Locate the cell with the specified text and output its (X, Y) center coordinate. 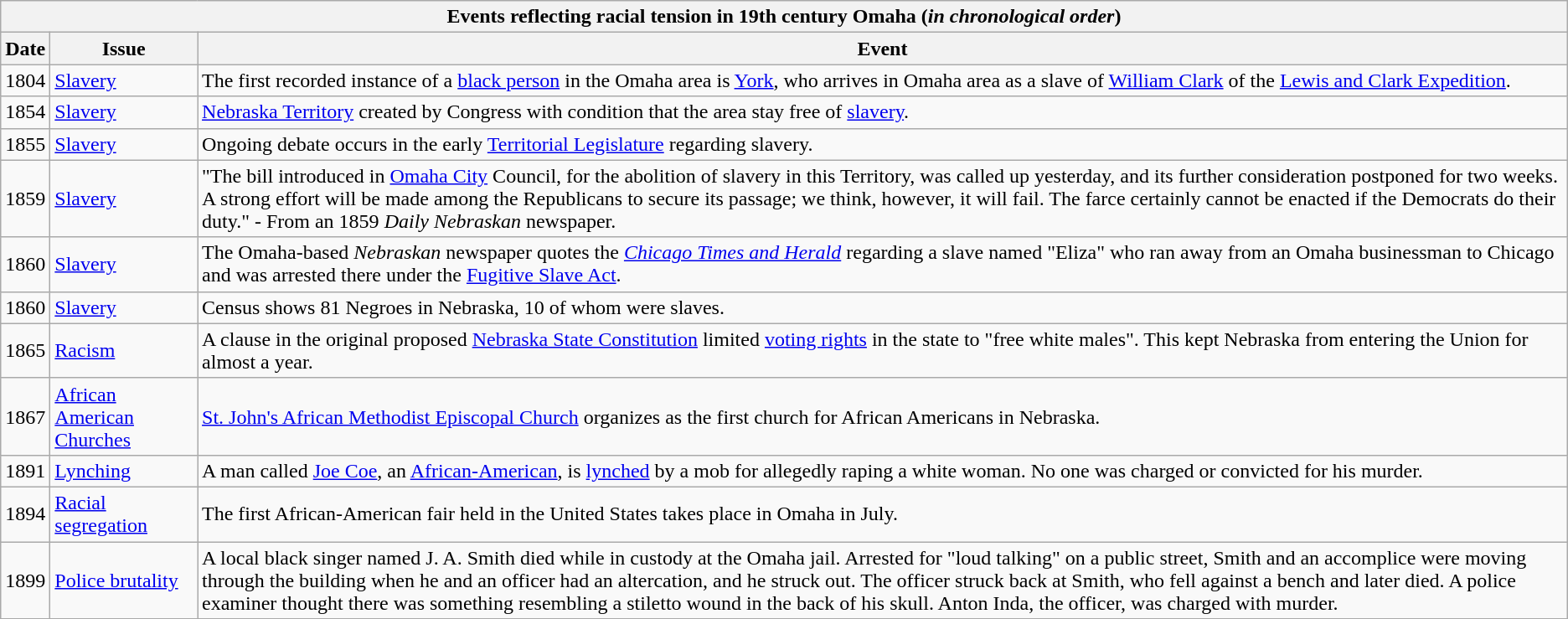
Racial segregation (124, 514)
1865 (25, 350)
Event (883, 49)
Police brutality (124, 580)
Nebraska Territory created by Congress with condition that the area stay free of slavery. (883, 112)
Racism (124, 350)
1859 (25, 199)
1855 (25, 144)
Lynching (124, 471)
1804 (25, 80)
Issue (124, 49)
1891 (25, 471)
Date (25, 49)
Ongoing debate occurs in the early Territorial Legislature regarding slavery. (883, 144)
1899 (25, 580)
A man called Joe Coe, an African-American, is lynched by a mob for allegedly raping a white woman. No one was charged or convicted for his murder. (883, 471)
1854 (25, 112)
1867 (25, 416)
1894 (25, 514)
Census shows 81 Negroes in Nebraska, 10 of whom were slaves. (883, 307)
African American Churches (124, 416)
St. John's African Methodist Episcopal Church organizes as the first church for African Americans in Nebraska. (883, 416)
The first African-American fair held in the United States takes place in Omaha in July. (883, 514)
Events reflecting racial tension in 19th century Omaha (in chronological order) (784, 17)
